From the cell containing the given text, extract its center point as [X, Y] coordinate. 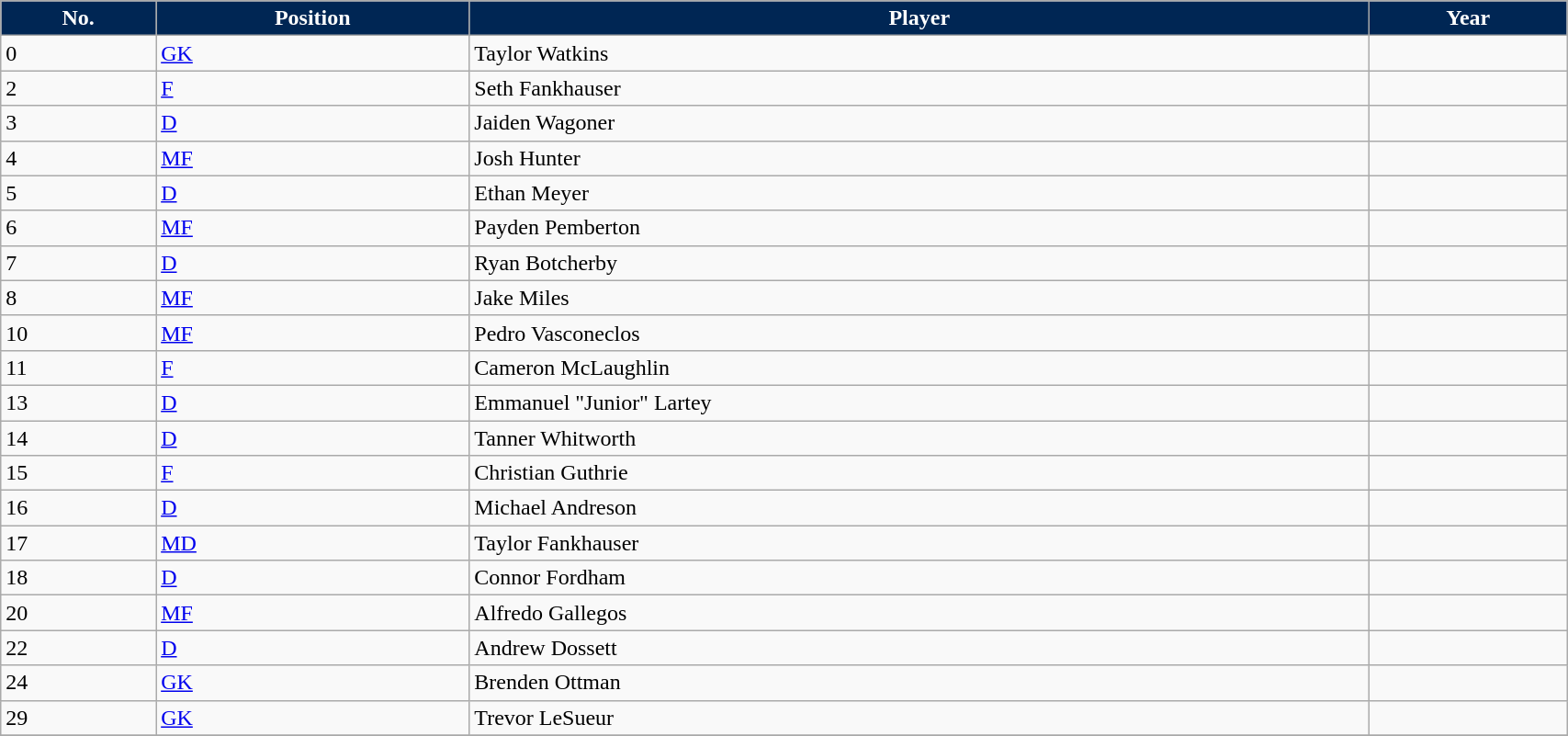
Josh Hunter [919, 158]
17 [79, 543]
2 [79, 88]
10 [79, 333]
6 [79, 228]
Ethan Meyer [919, 193]
Connor Fordham [919, 578]
3 [79, 123]
Alfredo Gallegos [919, 613]
Taylor Fankhauser [919, 543]
Jake Miles [919, 298]
Ryan Botcherby [919, 263]
14 [79, 438]
Cameron McLaughlin [919, 368]
Christian Guthrie [919, 473]
18 [79, 578]
No. [79, 18]
16 [79, 508]
22 [79, 648]
Year [1468, 18]
MD [312, 543]
5 [79, 193]
0 [79, 53]
Jaiden Wagoner [919, 123]
4 [79, 158]
Seth Fankhauser [919, 88]
Trevor LeSueur [919, 718]
Position [312, 18]
15 [79, 473]
13 [79, 402]
Michael Andreson [919, 508]
11 [79, 368]
Andrew Dossett [919, 648]
Pedro Vasconeclos [919, 333]
7 [79, 263]
29 [79, 718]
8 [79, 298]
Tanner Whitworth [919, 438]
24 [79, 683]
Taylor Watkins [919, 53]
Player [919, 18]
Emmanuel "Junior" Lartey [919, 402]
Brenden Ottman [919, 683]
20 [79, 613]
Payden Pemberton [919, 228]
